Provide the (X, Y) coordinate of the cell's center where the given text is located.  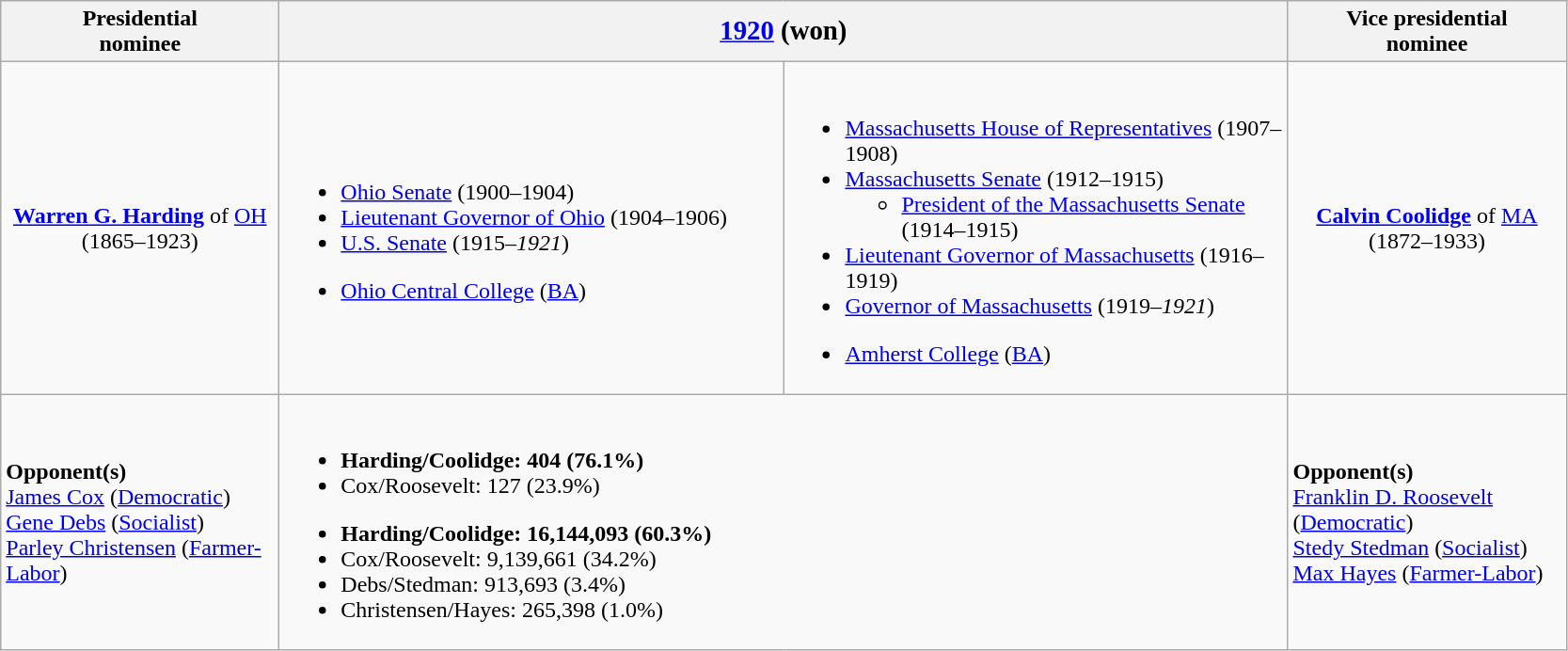
Ohio Senate (1900–1904)Lieutenant Governor of Ohio (1904–1906)U.S. Senate (1915–1921)Ohio Central College (BA) (531, 228)
Vice presidentialnominee (1427, 32)
Warren G. Harding of OH(1865–1923) (140, 228)
Calvin Coolidge of MA(1872–1933) (1427, 228)
Opponent(s)James Cox (Democratic)Gene Debs (Socialist)Parley Christensen (Farmer-Labor) (140, 522)
Opponent(s)Franklin D. Roosevelt (Democratic)Stedy Stedman (Socialist)Max Hayes (Farmer-Labor) (1427, 522)
Presidentialnominee (140, 32)
1920 (won) (784, 32)
